Pinpoint the cell where the given text exists, returning its [x, y] midpoint coordinate. 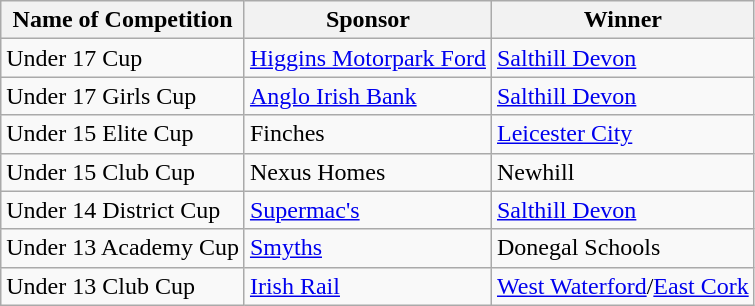
Under 17 Girls Cup [123, 96]
Nexus Homes [368, 172]
Under 15 Elite Cup [123, 134]
Donegal Schools [622, 248]
Name of Competition [123, 20]
Higgins Motorpark Ford [368, 58]
Winner [622, 20]
Under 14 District Cup [123, 210]
Sponsor [368, 20]
Under 17 Cup [123, 58]
Anglo Irish Bank [368, 96]
Under 13 Academy Cup [123, 248]
Smyths [368, 248]
Irish Rail [368, 286]
Under 15 Club Cup [123, 172]
Finches [368, 134]
Under 13 Club Cup [123, 286]
West Waterford/East Cork [622, 286]
Newhill [622, 172]
Leicester City [622, 134]
Supermac's [368, 210]
